Search for the cell housing the specified text and yield its [x, y] center coordinate. 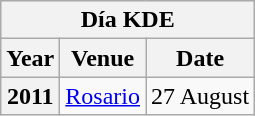
Día KDE [128, 20]
Date [200, 58]
2011 [30, 96]
Venue [103, 58]
Year [30, 58]
Rosario [103, 96]
27 August [200, 96]
